Output the (x, y) coordinate of the center of the cell containing the given text.  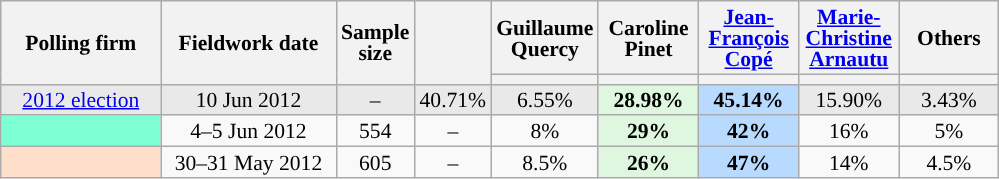
6.55% (544, 100)
45.14% (749, 100)
29% (648, 132)
5% (949, 132)
4–5 Jun 2012 (248, 132)
Fieldwork date (248, 42)
26% (648, 162)
15.90% (849, 100)
Others (949, 38)
2012 election (81, 100)
42% (749, 132)
605 (375, 162)
10 Jun 2012 (248, 100)
30–31 May 2012 (248, 162)
Polling firm (81, 42)
Caroline Pinet (648, 38)
28.98% (648, 100)
8.5% (544, 162)
16% (849, 132)
14% (849, 162)
554 (375, 132)
40.71% (452, 100)
8% (544, 132)
Jean-François Copé (749, 38)
Guillaume Quercy (544, 38)
47% (749, 162)
3.43% (949, 100)
Samplesize (375, 42)
4.5% (949, 162)
Marie-Christine Arnautu (849, 38)
